Determine the (X, Y) coordinate at the center of the cell enclosing the given text.  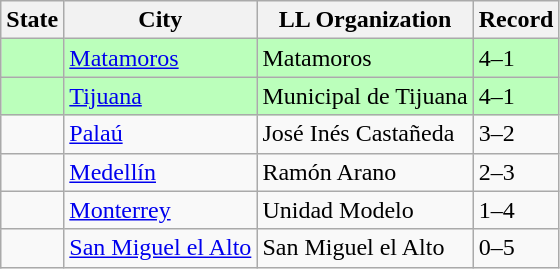
Monterrey (160, 210)
Palaú (160, 134)
Unidad Modelo (365, 210)
3–2 (516, 134)
2–3 (516, 172)
State (32, 20)
1–4 (516, 210)
Tijuana (160, 96)
Medellín (160, 172)
José Inés Castañeda (365, 134)
0–5 (516, 248)
LL Organization (365, 20)
City (160, 20)
Ramón Arano (365, 172)
Municipal de Tijuana (365, 96)
Record (516, 20)
